Output the [X, Y] coordinate of the center of the cell containing the given text.  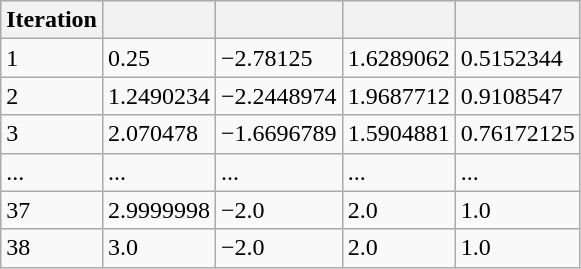
0.76172125 [518, 134]
1.2490234 [158, 96]
0.9108547 [518, 96]
2.9999998 [158, 210]
3 [52, 134]
−2.2448974 [280, 96]
1.6289062 [398, 58]
1.9687712 [398, 96]
Iteration [52, 20]
−2.78125 [280, 58]
2 [52, 96]
0.5152344 [518, 58]
0.25 [158, 58]
1.5904881 [398, 134]
38 [52, 248]
37 [52, 210]
3.0 [158, 248]
1 [52, 58]
2.070478 [158, 134]
−1.6696789 [280, 134]
